Capture the cell that displays the provided text and extract its [x, y] central coordinate. 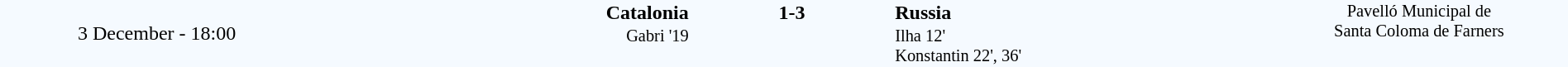
Catalonia [501, 12]
1-3 [791, 12]
Russia [1082, 12]
Ilha 12'Konstantin 22', 36' [1082, 46]
3 December - 18:00 [157, 33]
Pavelló Municipal de Santa Coloma de Farners [1419, 33]
Gabri '19 [501, 46]
